Pinpoint the cell where the given text exists, returning its [X, Y] midpoint coordinate. 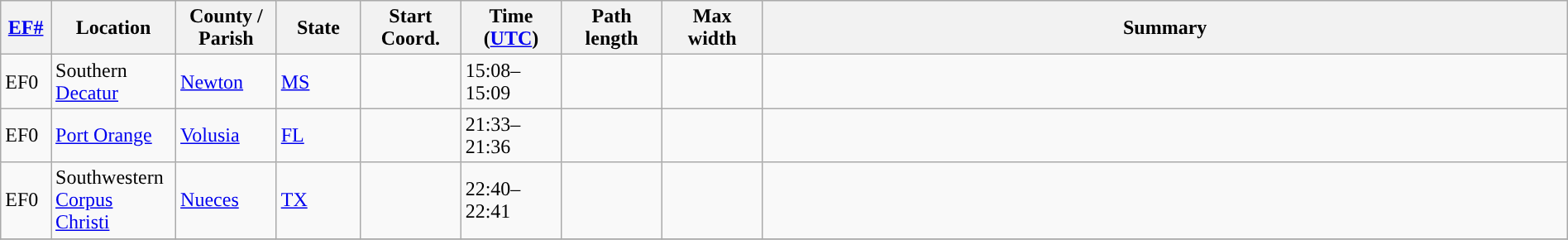
Southwestern Corpus Christi [114, 200]
Time (UTC) [511, 28]
Newton [227, 81]
Nueces [227, 200]
FL [318, 136]
Port Orange [114, 136]
Start Coord. [411, 28]
State [318, 28]
TX [318, 200]
15:08–15:09 [511, 81]
21:33–21:36 [511, 136]
MS [318, 81]
Summary [1164, 28]
Volusia [227, 136]
Location [114, 28]
Max width [712, 28]
Path length [612, 28]
Southern Decatur [114, 81]
County / Parish [227, 28]
22:40–22:41 [511, 200]
EF# [26, 28]
